Search for the cell housing the specified text and yield its (X, Y) center coordinate. 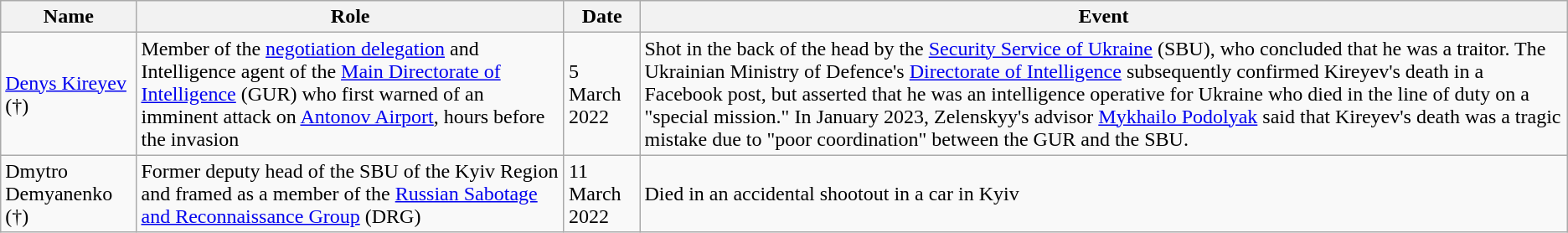
Former deputy head of the SBU of the Kyiv Region and framed as a member of the Russian Sabotage and Reconnaissance Group (DRG) (350, 194)
Dmytro Demyanenko (†) (69, 194)
Denys Kireyev (†) (69, 94)
11 March 2022 (601, 194)
Date (601, 17)
Event (1104, 17)
Name (69, 17)
Died in an accidental shootout in a car in Kyiv (1104, 194)
5 March 2022 (601, 94)
Role (350, 17)
